From the cell containing the given text, extract its center point as (X, Y) coordinate. 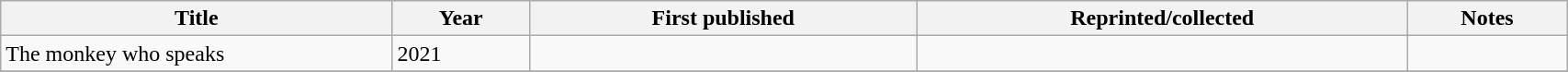
Notes (1486, 18)
Reprinted/collected (1162, 18)
First published (724, 18)
The monkey who speaks (197, 54)
Year (461, 18)
Title (197, 18)
2021 (461, 54)
